Pinpoint the cell where the given text exists, returning its [X, Y] midpoint coordinate. 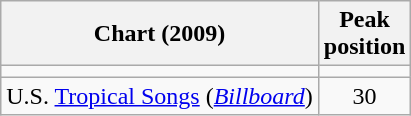
Peakposition [364, 34]
Chart (2009) [160, 34]
30 [364, 96]
U.S. Tropical Songs (Billboard) [160, 96]
